Output the [X, Y] coordinate of the center of the cell containing the given text.  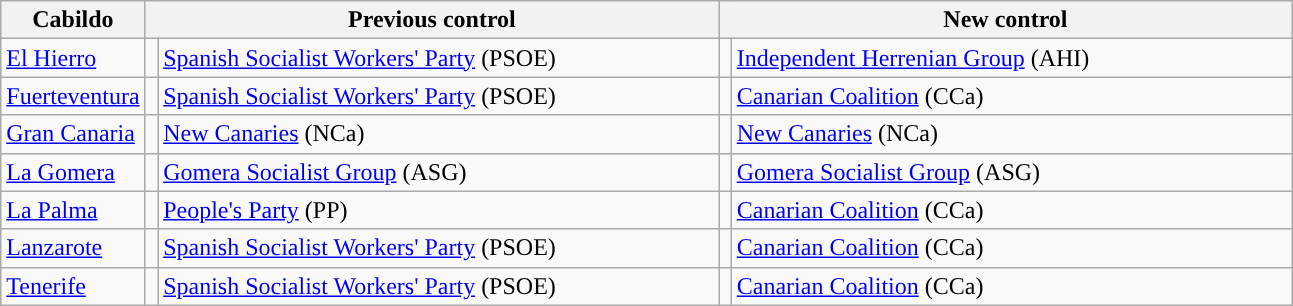
Gran Canaria [73, 134]
Independent Herrenian Group (AHI) [1012, 58]
People's Party (PP) [438, 210]
La Gomera [73, 172]
El Hierro [73, 58]
New control [1006, 20]
Lanzarote [73, 248]
Tenerife [73, 286]
Previous control [432, 20]
La Palma [73, 210]
Fuerteventura [73, 96]
Cabildo [73, 20]
